Return the [X, Y] coordinate for the center point of the cell that contains the specified text.  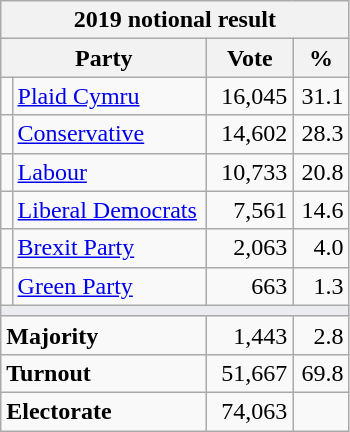
4.0 [321, 248]
% [321, 58]
69.8 [321, 373]
74,063 [250, 411]
51,667 [250, 373]
1.3 [321, 286]
7,561 [250, 210]
Majority [104, 335]
10,733 [250, 172]
Labour [110, 172]
16,045 [250, 96]
14,602 [250, 134]
28.3 [321, 134]
Party [104, 58]
Vote [250, 58]
1,443 [250, 335]
14.6 [321, 210]
Liberal Democrats [110, 210]
20.8 [321, 172]
2,063 [250, 248]
Green Party [110, 286]
663 [250, 286]
2.8 [321, 335]
Conservative [110, 134]
Plaid Cymru [110, 96]
2019 notional result [175, 20]
Electorate [104, 411]
Turnout [104, 373]
Brexit Party [110, 248]
31.1 [321, 96]
